Pinpoint the cell where the given text exists, returning its [x, y] midpoint coordinate. 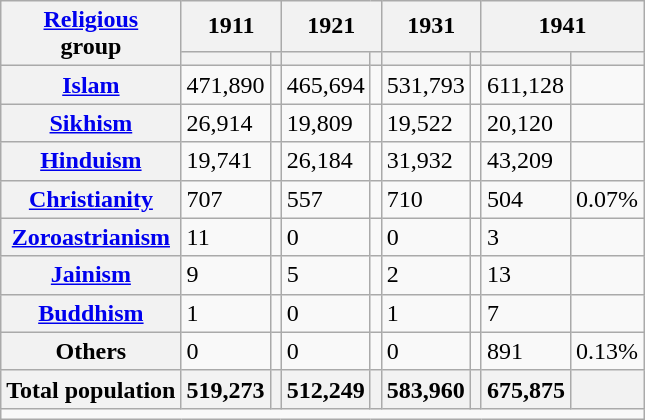
891 [526, 351]
11 [226, 237]
675,875 [526, 389]
0.13% [606, 351]
512,249 [326, 389]
3 [526, 237]
19,809 [326, 123]
0.07% [606, 199]
1911 [231, 26]
20,120 [526, 123]
43,209 [526, 161]
471,890 [226, 85]
Zoroastrianism [91, 237]
Others [91, 351]
31,932 [426, 161]
Total population [91, 389]
1931 [431, 26]
465,694 [326, 85]
611,128 [526, 85]
Islam [91, 85]
2 [426, 275]
1941 [562, 26]
707 [226, 199]
5 [326, 275]
Hinduism [91, 161]
531,793 [426, 85]
583,960 [426, 389]
9 [226, 275]
26,914 [226, 123]
Christianity [91, 199]
26,184 [326, 161]
Sikhism [91, 123]
19,741 [226, 161]
710 [426, 199]
519,273 [226, 389]
Buddhism [91, 313]
Jainism [91, 275]
1921 [331, 26]
504 [526, 199]
13 [526, 275]
557 [326, 199]
19,522 [426, 123]
7 [526, 313]
Religiousgroup [91, 34]
